Detect which cell encompasses the target text, then output its [X, Y] center coordinate. 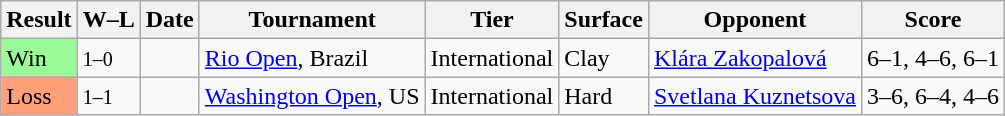
Washington Open, US [312, 96]
Result [39, 20]
Tier [492, 20]
Svetlana Kuznetsova [754, 96]
Date [170, 20]
3–6, 6–4, 4–6 [932, 96]
Win [39, 58]
Loss [39, 96]
6–1, 4–6, 6–1 [932, 58]
Opponent [754, 20]
Hard [604, 96]
W–L [108, 20]
Surface [604, 20]
Score [932, 20]
Klára Zakopalová [754, 58]
1–1 [108, 96]
Rio Open, Brazil [312, 58]
Clay [604, 58]
Tournament [312, 20]
1–0 [108, 58]
